Capture the cell that displays the provided text and extract its (x, y) central coordinate. 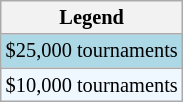
$10,000 tournaments (92, 85)
$25,000 tournaments (92, 51)
Legend (92, 17)
